Identify which cell holds the provided text, then report its [x, y] central coordinate. 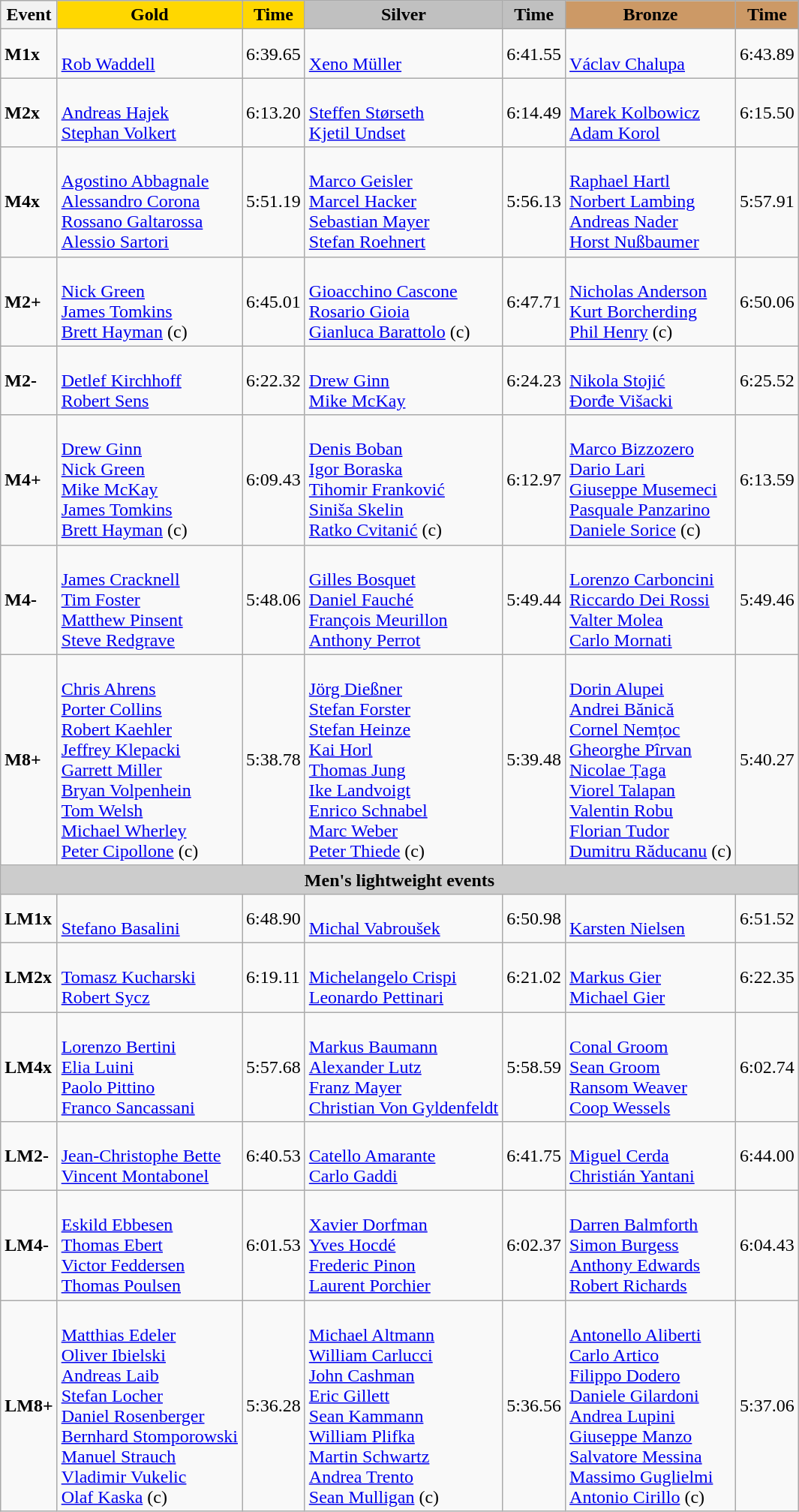
5:40.27 [767, 759]
LM2x [29, 977]
6:02.74 [767, 1066]
Darren Balmforth Simon Burgess Anthony Edwards Robert Richards [651, 1246]
Markus Gier Michael Gier [651, 977]
6:14.49 [534, 113]
6:25.52 [767, 380]
Steffen Størseth Kjetil Undset [404, 113]
Andreas Hajek Stephan Volkert [149, 113]
6:39.65 [274, 54]
6:51.52 [767, 918]
Raphael Hartl Norbert Lambing Andreas Nader Horst Nußbaumer [651, 202]
6:24.23 [534, 380]
6:02.37 [534, 1246]
Xavier Dorfman Yves Hocdé Frederic Pinon Laurent Porchier [404, 1246]
6:09.43 [274, 480]
M2x [29, 113]
Lorenzo Bertini Elia Luini Paolo Pittino Franco Sancassani [149, 1066]
Antonello Aliberti Carlo Artico Filippo Dodero Daniele Gilardoni Andrea Lupini Giuseppe Manzo Salvatore Messina Massimo Guglielmi Antonio Cirillo (c) [651, 1406]
5:48.06 [274, 600]
Drew Ginn Nick Green Mike McKay James Tomkins Brett Hayman (c) [149, 480]
6:12.97 [534, 480]
6:21.02 [534, 977]
Nicholas Anderson Kurt Borcherding Phil Henry (c) [651, 302]
5:57.68 [274, 1066]
5:49.46 [767, 600]
6:15.50 [767, 113]
5:56.13 [534, 202]
Václav Chalupa [651, 54]
6:44.00 [767, 1156]
6:04.43 [767, 1246]
5:36.28 [274, 1406]
LM2- [29, 1156]
Men's lightweight events [400, 879]
6:50.06 [767, 302]
Agostino Abbagnale Alessandro Corona Rossano Galtarossa Alessio Sartori [149, 202]
M2- [29, 380]
6:13.20 [274, 113]
5:57.91 [767, 202]
5:49.44 [534, 600]
Rob Waddell [149, 54]
M1x [29, 54]
5:58.59 [534, 1066]
6:22.35 [767, 977]
Gold [149, 15]
6:50.98 [534, 918]
6:47.71 [534, 302]
LM4x [29, 1066]
Silver [404, 15]
Jean-Christophe Bette Vincent Montabonel [149, 1156]
Xeno Müller [404, 54]
LM4- [29, 1246]
5:36.56 [534, 1406]
M4- [29, 600]
Dorin Alupei Andrei Bănică Cornel Nemțoc Gheorghe Pîrvan Nicolae Țaga Viorel Talapan Valentin Robu Florian Tudor Dumitru Răducanu (c) [651, 759]
M4x [29, 202]
Chris Ahrens Porter Collins Robert Kaehler Jeffrey Klepacki Garrett Miller Bryan Volpenhein Tom Welsh Michael Wherley Peter Cipollone (c) [149, 759]
Michelangelo Crispi Leonardo Pettinari [404, 977]
Miguel Cerda Christián Yantani [651, 1156]
Conal Groom Sean Groom Ransom Weaver Coop Wessels [651, 1066]
Marco Bizzozero Dario Lari Giuseppe Musemeci Pasquale Panzarino Daniele Sorice (c) [651, 480]
LM1x [29, 918]
Karsten Nielsen [651, 918]
Marek Kolbowicz Adam Korol [651, 113]
James Cracknell Tim Foster Matthew Pinsent Steve Redgrave [149, 600]
Stefano Basalini [149, 918]
6:19.11 [274, 977]
Catello Amarante Carlo Gaddi [404, 1156]
M8+ [29, 759]
6:45.01 [274, 302]
6:01.53 [274, 1246]
6:41.75 [534, 1156]
5:37.06 [767, 1406]
Marco Geisler Marcel Hacker Sebastian Mayer Stefan Roehnert [404, 202]
Gilles Bosquet Daniel Fauché François Meurillon Anthony Perrot [404, 600]
Denis Boban Igor Boraska Tihomir Franković Siniša Skelin Ratko Cvitanić (c) [404, 480]
6:40.53 [274, 1156]
Markus Baumann Alexander Lutz Franz Mayer Christian Von Gyldenfeldt [404, 1066]
6:13.59 [767, 480]
Gioacchino Cascone Rosario Gioia Gianluca Barattolo (c) [404, 302]
Michael Altmann William Carlucci John Cashman Eric Gillett Sean Kammann William Plifka Martin Schwartz Andrea Trento Sean Mulligan (c) [404, 1406]
6:22.32 [274, 380]
6:41.55 [534, 54]
Eskild Ebbesen Thomas Ebert Victor Feddersen Thomas Poulsen [149, 1246]
Nick Green James Tomkins Brett Hayman (c) [149, 302]
Bronze [651, 15]
Matthias Edeler Oliver Ibielski Andreas Laib Stefan Locher Daniel Rosenberger Bernhard Stomporowski Manuel Strauch Vladimir Vukelic Olaf Kaska (c) [149, 1406]
Event [29, 15]
M2+ [29, 302]
Jörg Dießner Stefan Forster Stefan Heinze Kai Horl Thomas Jung Ike Landvoigt Enrico Schnabel Marc Weber Peter Thiede (c) [404, 759]
Drew Ginn Mike McKay [404, 380]
LM8+ [29, 1406]
Tomasz Kucharski Robert Sycz [149, 977]
5:51.19 [274, 202]
6:48.90 [274, 918]
Nikola Stojić Đorđe Višacki [651, 380]
5:39.48 [534, 759]
6:43.89 [767, 54]
Michal Vabroušek [404, 918]
M4+ [29, 480]
Lorenzo Carboncini Riccardo Dei Rossi Valter Molea Carlo Mornati [651, 600]
Detlef Kirchhoff Robert Sens [149, 380]
5:38.78 [274, 759]
